Locate the cell with the specified text and output its (X, Y) center coordinate. 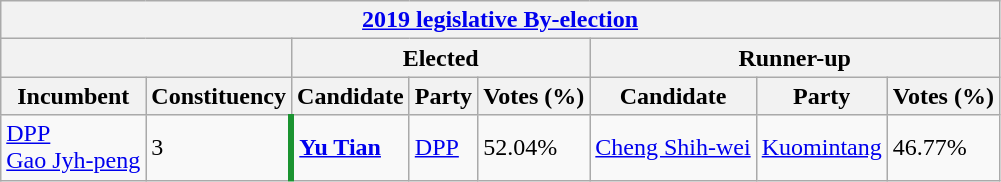
Cheng Shih-wei (673, 148)
Incumbent (74, 96)
DPP (443, 148)
52.04% (534, 148)
2019 legislative By-election (500, 20)
46.77% (943, 148)
Yu Tian (351, 148)
Constituency (219, 96)
3 (219, 148)
Kuomintang (822, 148)
Runner-up (795, 58)
Elected (441, 58)
DPPGao Jyh-peng (74, 148)
